Detect which cell encompasses the target text, then output its [x, y] center coordinate. 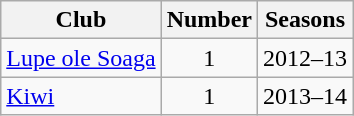
2012–13 [306, 58]
Number [209, 20]
Seasons [306, 20]
2013–14 [306, 96]
Club [81, 20]
Kiwi [81, 96]
Lupe ole Soaga [81, 58]
